From the cell containing the given text, extract its center point as (x, y) coordinate. 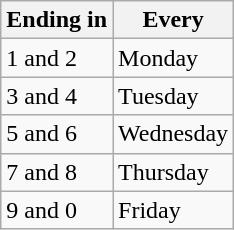
Thursday (174, 172)
9 and 0 (57, 210)
1 and 2 (57, 58)
Ending in (57, 20)
Every (174, 20)
5 and 6 (57, 134)
Tuesday (174, 96)
Friday (174, 210)
Wednesday (174, 134)
Monday (174, 58)
7 and 8 (57, 172)
3 and 4 (57, 96)
